Capture the cell that displays the provided text and extract its (X, Y) central coordinate. 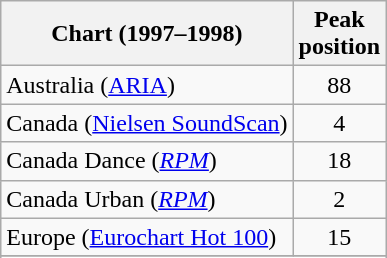
Chart (1997–1998) (147, 34)
Canada Urban (RPM) (147, 199)
Peakposition (339, 34)
18 (339, 161)
Canada (Nielsen SoundScan) (147, 123)
Canada Dance (RPM) (147, 161)
2 (339, 199)
88 (339, 85)
15 (339, 237)
Europe (Eurochart Hot 100) (147, 237)
4 (339, 123)
Australia (ARIA) (147, 85)
